Detect which cell encompasses the target text, then output its (x, y) center coordinate. 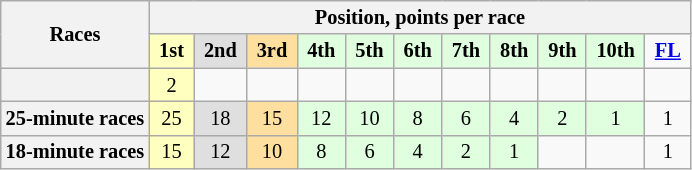
8th (514, 51)
Position, points per race (420, 17)
25-minute races (75, 118)
9th (562, 51)
10th (615, 51)
FL (668, 51)
6th (418, 51)
4th (321, 51)
7th (466, 51)
3rd (272, 51)
1st (172, 51)
18 (220, 118)
2nd (220, 51)
25 (172, 118)
18-minute races (75, 152)
Races (75, 34)
5th (369, 51)
